Return the (x, y) coordinate for the center point of the cell that contains the specified text.  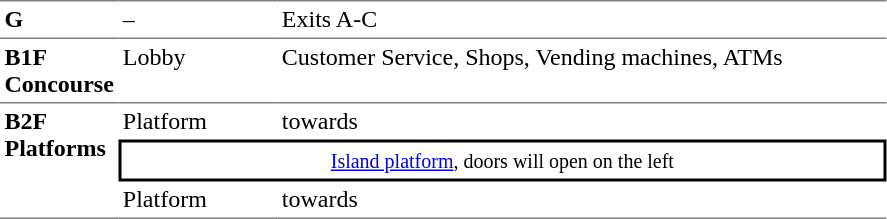
G (59, 19)
Exits A-C (582, 19)
towards (582, 122)
Customer Service, Shops, Vending machines, ATMs (582, 71)
Lobby (198, 71)
Platform (198, 122)
– (198, 19)
Island platform, doors will open on the left (502, 161)
B1FConcourse (59, 71)
